Determine the (X, Y) coordinate at the center of the cell enclosing the given text.  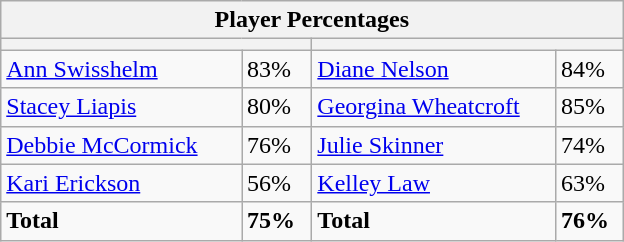
Kelley Law (434, 183)
74% (588, 145)
83% (277, 69)
85% (588, 107)
Diane Nelson (434, 69)
75% (277, 221)
Player Percentages (312, 20)
84% (588, 69)
Kari Erickson (122, 183)
Stacey Liapis (122, 107)
Debbie McCormick (122, 145)
56% (277, 183)
63% (588, 183)
Ann Swisshelm (122, 69)
Georgina Wheatcroft (434, 107)
Julie Skinner (434, 145)
80% (277, 107)
